Return (X, Y) of the center of cell containing provided text 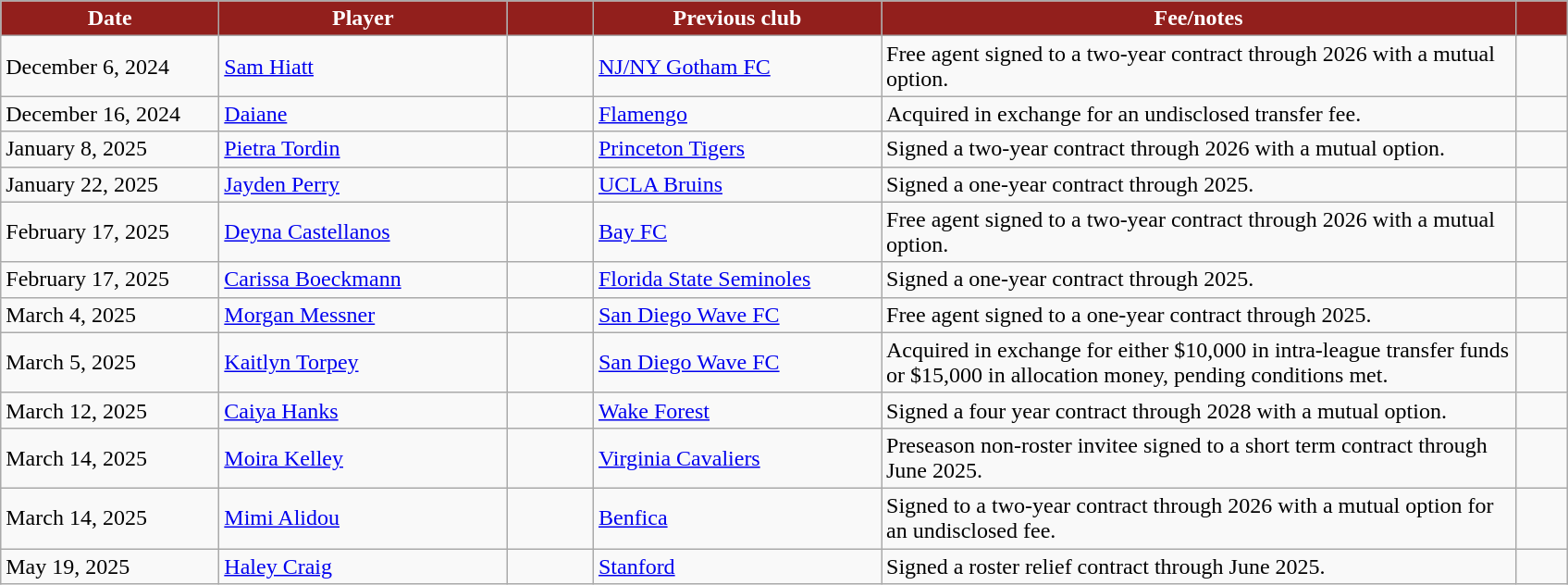
Benfica (736, 518)
Previous club (736, 19)
Preseason non-roster invitee signed to a short term contract through June 2025. (1198, 457)
Carissa Boeckmann (363, 280)
Player (363, 19)
Virginia Cavaliers (736, 457)
Haley Craig (363, 566)
January 8, 2025 (110, 149)
Jayden Perry (363, 184)
Moira Kelley (363, 457)
Morgan Messner (363, 315)
Free agent signed to a one-year contract through 2025. (1198, 315)
Deyna Castellanos (363, 231)
Bay FC (736, 231)
Mimi Alidou (363, 518)
Fee/notes (1198, 19)
Kaitlyn Torpey (363, 363)
Sam Hiatt (363, 67)
Signed a roster relief contract through June 2025. (1198, 566)
Wake Forest (736, 410)
UCLA Bruins (736, 184)
December 16, 2024 (110, 114)
Daiane (363, 114)
Acquired in exchange for an undisclosed transfer fee. (1198, 114)
Signed a four year contract through 2028 with a mutual option. (1198, 410)
January 22, 2025 (110, 184)
Pietra Tordin (363, 149)
Flamengo (736, 114)
May 19, 2025 (110, 566)
Signed a two-year contract through 2026 with a mutual option. (1198, 149)
NJ/NY Gotham FC (736, 67)
December 6, 2024 (110, 67)
March 4, 2025 (110, 315)
Florida State Seminoles (736, 280)
March 12, 2025 (110, 410)
Signed to a two-year contract through 2026 with a mutual option for an undisclosed fee. (1198, 518)
Caiya Hanks (363, 410)
Stanford (736, 566)
Acquired in exchange for either $10,000 in intra-league transfer funds or $15,000 in allocation money, pending conditions met. (1198, 363)
March 5, 2025 (110, 363)
Date (110, 19)
Princeton Tigers (736, 149)
